Output the [X, Y] coordinate of the center of the cell containing the given text.  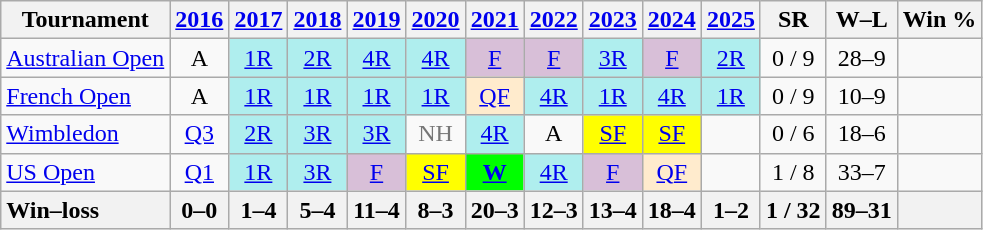
2017 [258, 20]
33–7 [862, 172]
2024 [672, 20]
Win % [940, 20]
W–L [862, 20]
SR [793, 20]
20–3 [494, 210]
1–2 [730, 210]
2016 [200, 20]
18–6 [862, 134]
W [494, 172]
2023 [612, 20]
18–4 [672, 210]
11–4 [376, 210]
1 / 32 [793, 210]
2018 [318, 20]
1 / 8 [793, 172]
0 / 6 [793, 134]
10–9 [862, 96]
Tournament [86, 20]
13–4 [612, 210]
12–3 [554, 210]
2022 [554, 20]
1–4 [258, 210]
0–0 [200, 210]
2019 [376, 20]
2025 [730, 20]
89–31 [862, 210]
2021 [494, 20]
Wimbledon [86, 134]
Win–loss [86, 210]
Australian Open [86, 58]
8–3 [436, 210]
28–9 [862, 58]
US Open [86, 172]
Q1 [200, 172]
5–4 [318, 210]
2020 [436, 20]
French Open [86, 96]
Q3 [200, 134]
NH [436, 134]
